Provide the (x, y) coordinate of the cell's center where the given text is located.  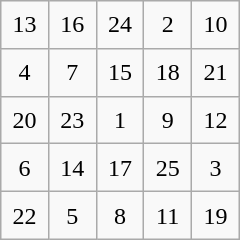
11 (168, 216)
23 (72, 120)
19 (216, 216)
20 (25, 120)
9 (168, 120)
5 (72, 216)
2 (168, 25)
24 (120, 25)
3 (216, 168)
12 (216, 120)
8 (120, 216)
4 (25, 72)
14 (72, 168)
22 (25, 216)
7 (72, 72)
17 (120, 168)
25 (168, 168)
18 (168, 72)
16 (72, 25)
15 (120, 72)
21 (216, 72)
1 (120, 120)
6 (25, 168)
10 (216, 25)
13 (25, 25)
